For the text-containing cell, return its midpoint in [x, y] coordinate format. 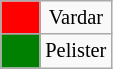
Pelister [76, 51]
Vardar [76, 17]
